Detect which cell encompasses the target text, then output its (x, y) center coordinate. 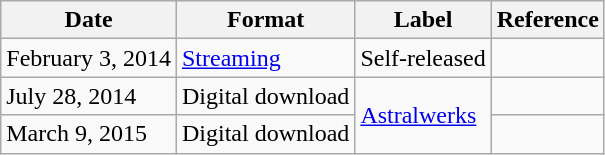
February 3, 2014 (89, 58)
Date (89, 20)
Self-released (423, 58)
March 9, 2015 (89, 134)
Reference (548, 20)
July 28, 2014 (89, 96)
Astralwerks (423, 115)
Format (265, 20)
Streaming (265, 58)
Label (423, 20)
